Return (X, Y) of the center of cell containing provided text 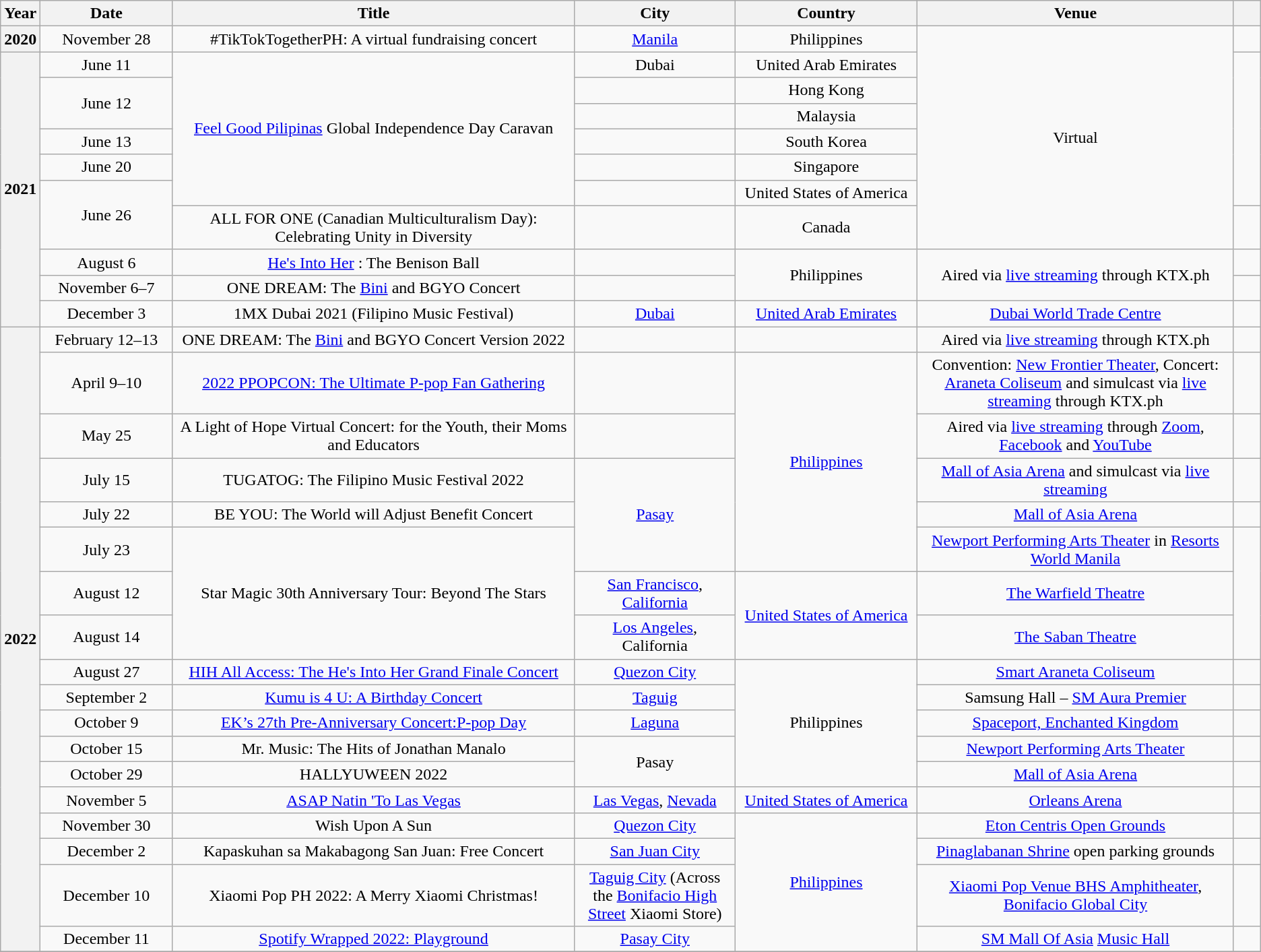
ASAP Natin 'To Las Vegas (373, 800)
Virtual (1076, 138)
Pasay City (655, 939)
Singapore (826, 167)
Laguna (655, 723)
April 9–10 (106, 383)
February 12–13 (106, 339)
Country (826, 13)
June 13 (106, 141)
Wish Upon A Sun (373, 825)
November 6–7 (106, 288)
September 2 (106, 697)
Malaysia (826, 116)
1MX Dubai 2021 (Filipino Music Festival) (373, 313)
June 20 (106, 167)
Canada (826, 228)
July 23 (106, 550)
Feel Good Pilipinas Global Independence Day Caravan (373, 129)
October 9 (106, 723)
SM Mall Of Asia Music Hall (1076, 939)
Eton Centris Open Grounds (1076, 825)
Star Magic 30th Anniversary Tour: Beyond The Stars (373, 593)
2021 (20, 189)
December 2 (106, 851)
Aired via live streaming through Zoom, Facebook and YouTube (1076, 437)
South Korea (826, 141)
Las Vegas, Nevada (655, 800)
Mr. Music: The Hits of Jonathan Manalo (373, 749)
The Warfield Theatre (1076, 593)
November 30 (106, 825)
Hong Kong (826, 90)
City (655, 13)
A Light of Hope Virtual Concert: for the Youth, their Moms and Educators (373, 437)
June 12 (106, 103)
December 10 (106, 895)
May 25 (106, 437)
July 15 (106, 480)
Kapaskuhan sa Makabagong San Juan: Free Concert (373, 851)
Xiaomi Pop PH 2022: A Merry Xiaomi Christmas! (373, 895)
ONE DREAM: The Bini and BGYO Concert (373, 288)
Los Angeles, California (655, 637)
Spaceport, Enchanted Kingdom (1076, 723)
ALL FOR ONE (Canadian Multiculturalism Day): Celebrating Unity in Diversity (373, 228)
2022 PPOPCON: The Ultimate P-pop Fan Gathering (373, 383)
He's Into Her : The Benison Ball (373, 262)
Dubai World Trade Centre (1076, 313)
November 28 (106, 39)
Manila (655, 39)
Smart Araneta Coliseum (1076, 672)
San Francisco, California (655, 593)
Year (20, 13)
October 29 (106, 774)
#TikTokTogetherPH: A virtual fundraising concert (373, 39)
December 11 (106, 939)
Taguig (655, 697)
Date (106, 13)
November 5 (106, 800)
Kumu is 4 U: A Birthday Concert (373, 697)
Newport Performing Arts Theater in Resorts World Manila (1076, 550)
Samsung Hall – SM Aura Premier (1076, 697)
December 3 (106, 313)
June 11 (106, 65)
2020 (20, 39)
August 14 (106, 637)
BE YOU: The World will Adjust Benefit Concert (373, 515)
2022 (20, 639)
October 15 (106, 749)
Xiaomi Pop Venue BHS Amphitheater, Bonifacio Global City (1076, 895)
EK’s 27th Pre-Anniversary Concert:P-pop Day (373, 723)
Mall of Asia Arena and simulcast via live streaming (1076, 480)
HALLYUWEEN 2022 (373, 774)
San Juan City (655, 851)
Pinaglabanan Shrine open parking grounds (1076, 851)
Venue (1076, 13)
Title (373, 13)
August 27 (106, 672)
Convention: New Frontier Theater, Concert: Araneta Coliseum and simulcast via live streaming through KTX.ph (1076, 383)
July 22 (106, 515)
August 12 (106, 593)
August 6 (106, 262)
HIH All Access: The He's Into Her Grand Finale Concert (373, 672)
Spotify Wrapped 2022: Playground (373, 939)
Orleans Arena (1076, 800)
Newport Performing Arts Theater (1076, 749)
June 26 (106, 214)
Taguig City (Across the Bonifacio High Street Xiaomi Store) (655, 895)
ONE DREAM: The Bini and BGYO Concert Version 2022 (373, 339)
The Saban Theatre (1076, 637)
TUGATOG: The Filipino Music Festival 2022 (373, 480)
